Pinpoint the cell where the given text exists, returning its [x, y] midpoint coordinate. 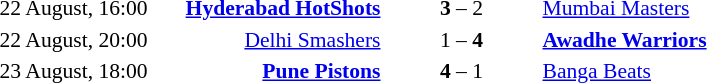
1 – 4 [462, 40]
Delhi Smashers [268, 40]
